Search for the cell housing the specified text and yield its [X, Y] center coordinate. 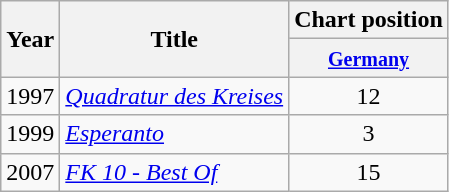
1997 [30, 96]
2007 [30, 172]
1999 [30, 134]
Quadratur des Kreises [174, 96]
Year [30, 39]
3 [369, 134]
Title [174, 39]
Esperanto [174, 134]
FK 10 - Best Of [174, 172]
Germany [369, 58]
15 [369, 172]
12 [369, 96]
Chart position [369, 20]
